Pinpoint the cell where the given text exists, returning its [X, Y] midpoint coordinate. 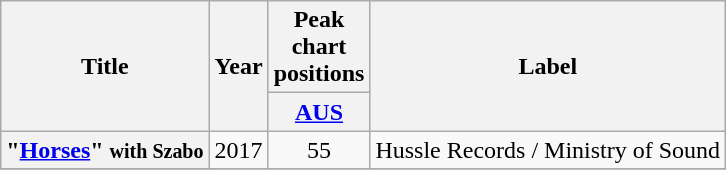
Title [105, 66]
Label [548, 66]
Hussle Records / Ministry of Sound [548, 150]
Year [238, 66]
Peak chart positions [319, 47]
2017 [238, 150]
55 [319, 150]
"Horses" with Szabo [105, 150]
AUS [319, 112]
